Search for the cell housing the specified text and yield its (x, y) center coordinate. 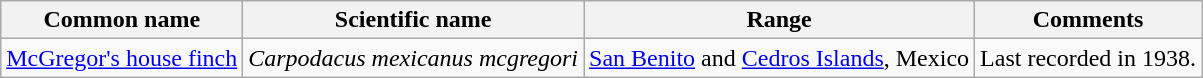
Scientific name (414, 20)
Comments (1088, 20)
San Benito and Cedros Islands, Mexico (780, 58)
Carpodacus mexicanus mcgregori (414, 58)
McGregor's house finch (122, 58)
Range (780, 20)
Common name (122, 20)
Last recorded in 1938. (1088, 58)
